From the cell containing the given text, extract its center point as [x, y] coordinate. 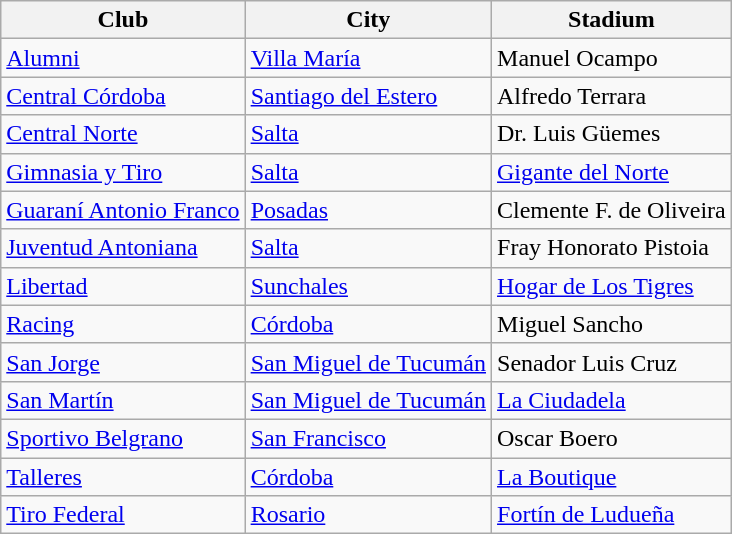
Dr. Luis Güemes [612, 134]
Tiro Federal [123, 515]
City [368, 20]
Posadas [368, 210]
Racing [123, 324]
Manuel Ocampo [612, 58]
San Jorge [123, 362]
Sunchales [368, 286]
Alumni [123, 58]
Fortín de Ludueña [612, 515]
Oscar Boero [612, 438]
Gigante del Norte [612, 172]
Guaraní Antonio Franco [123, 210]
La Ciudadela [612, 400]
Central Córdoba [123, 96]
San Francisco [368, 438]
Gimnasia y Tiro [123, 172]
Villa María [368, 58]
Senador Luis Cruz [612, 362]
Libertad [123, 286]
Santiago del Estero [368, 96]
Central Norte [123, 134]
Alfredo Terrara [612, 96]
Hogar de Los Tigres [612, 286]
Sportivo Belgrano [123, 438]
La Boutique [612, 477]
Miguel Sancho [612, 324]
Fray Honorato Pistoia [612, 248]
Clemente F. de Oliveira [612, 210]
Rosario [368, 515]
Juventud Antoniana [123, 248]
Talleres [123, 477]
Club [123, 20]
San Martín [123, 400]
Stadium [612, 20]
